Identify which cell holds the provided text, then report its (x, y) central coordinate. 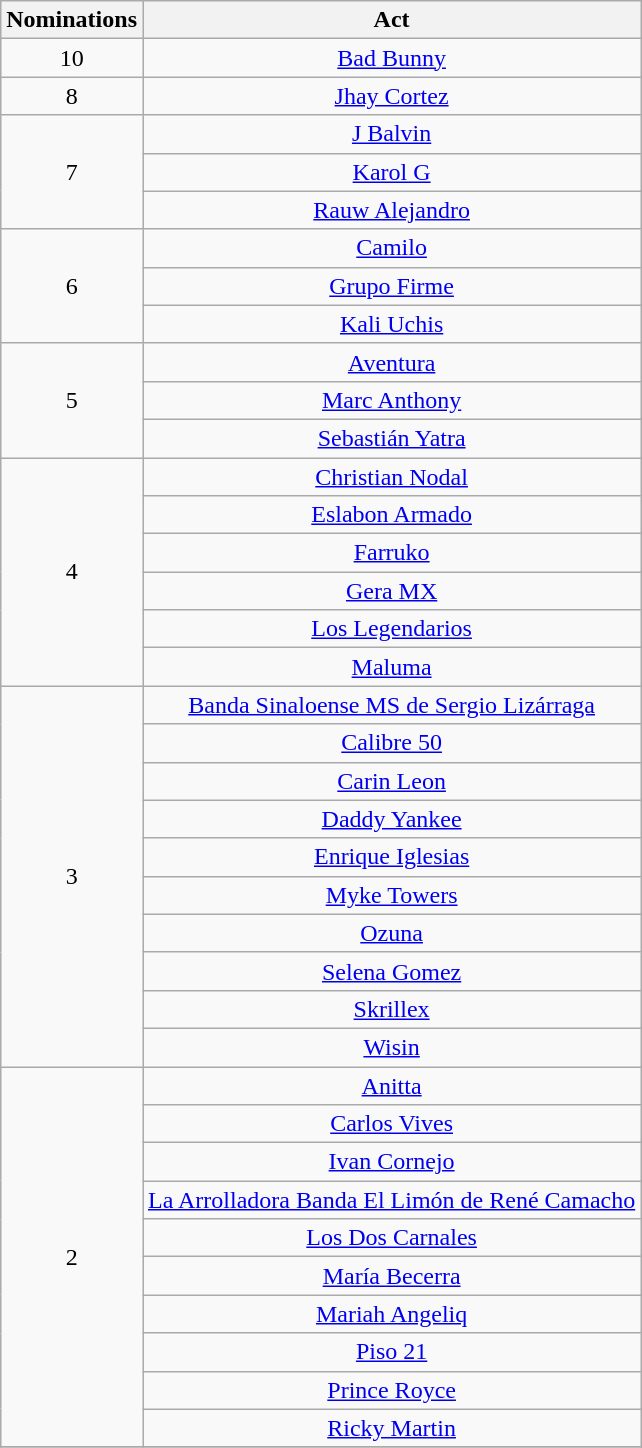
4 (72, 572)
Bad Bunny (391, 58)
Jhay Cortez (391, 96)
Myke Towers (391, 895)
Calibre 50 (391, 743)
Anitta (391, 1085)
Aventura (391, 362)
Kali Uchis (391, 324)
Ivan Cornejo (391, 1162)
Gera MX (391, 591)
Enrique Iglesias (391, 857)
Banda Sinaloense MS de Sergio Lizárraga (391, 705)
Grupo Firme (391, 286)
Ricky Martin (391, 1428)
3 (72, 876)
Ozuna (391, 933)
Marc Anthony (391, 400)
6 (72, 286)
Skrillex (391, 1009)
Karol G (391, 172)
La Arrolladora Banda El Limón de René Camacho (391, 1200)
Los Dos Carnales (391, 1238)
Nominations (72, 20)
Selena Gomez (391, 971)
Rauw Alejandro (391, 210)
Camilo (391, 248)
Maluma (391, 667)
María Becerra (391, 1276)
7 (72, 172)
Los Legendarios (391, 629)
Prince Royce (391, 1390)
Carlos Vives (391, 1124)
10 (72, 58)
Christian Nodal (391, 477)
Carin Leon (391, 781)
Daddy Yankee (391, 819)
2 (72, 1256)
8 (72, 96)
5 (72, 400)
Farruko (391, 553)
J Balvin (391, 134)
Sebastián Yatra (391, 438)
Eslabon Armado (391, 515)
Act (391, 20)
Wisin (391, 1047)
Mariah Angeliq (391, 1314)
Piso 21 (391, 1352)
